Determine the (x, y) coordinate at the center of the cell enclosing the given text.  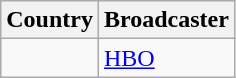
Broadcaster (166, 20)
HBO (166, 58)
Country (50, 20)
